For the text-containing cell, return its midpoint in [X, Y] coordinate format. 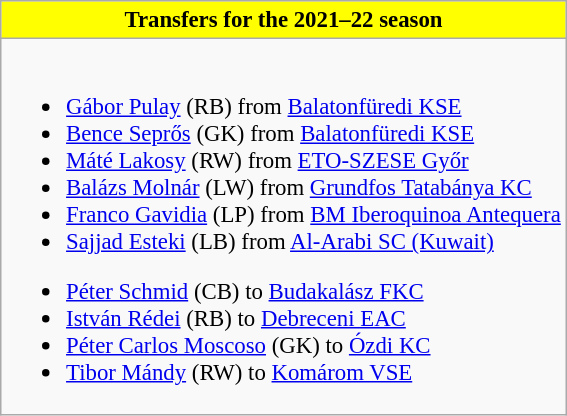
Transfers for the 2021–22 season [284, 20]
